Provide the (x, y) coordinate of the cell's center where the given text is located.  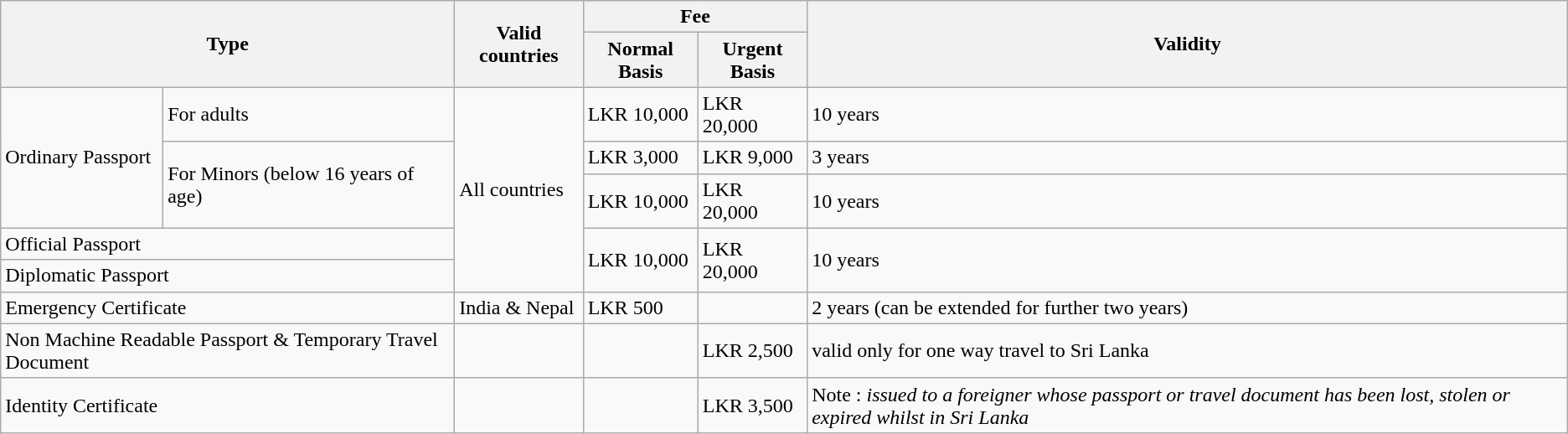
Emergency Certificate (228, 307)
Note : issued to a foreigner whose passport or travel document has been lost, stolen or expired whilst in Sri Lanka (1188, 406)
For adults (309, 114)
LKR 3,500 (752, 406)
India & Nepal (519, 307)
Identity Certificate (228, 406)
Normal Basis (640, 60)
Non Machine Readable Passport & Temporary Travel Document (228, 350)
Validity (1188, 44)
LKR 9,000 (752, 158)
LKR 500 (640, 307)
3 years (1188, 158)
Diplomatic Passport (228, 276)
Ordinary Passport (82, 158)
All countries (519, 189)
Urgent Basis (752, 60)
Fee (695, 17)
valid only for one way travel to Sri Lanka (1188, 350)
Official Passport (228, 244)
2 years (can be extended for further two years) (1188, 307)
Type (228, 44)
Valid countries (519, 44)
LKR 2,500 (752, 350)
For Minors (below 16 years of age) (309, 184)
LKR 3,000 (640, 158)
